Find where the given text appears and provide that cell's center as [x, y] coordinate. 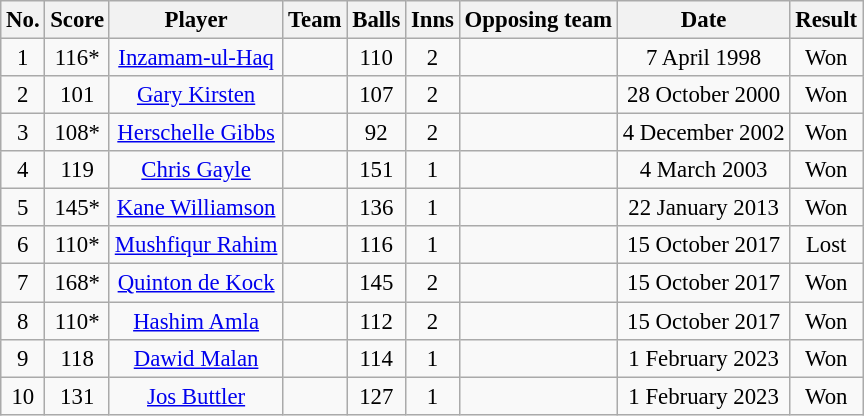
Balls [376, 20]
Kane Williamson [196, 208]
Inzamam-ul-Haq [196, 58]
Hashim Amla [196, 321]
8 [23, 321]
22 January 2013 [704, 208]
145* [78, 208]
Lost [826, 245]
Chris Gayle [196, 170]
5 [23, 208]
Result [826, 20]
101 [78, 95]
168* [78, 283]
127 [376, 396]
10 [23, 396]
112 [376, 321]
Mushfiqur Rahim [196, 245]
145 [376, 283]
131 [78, 396]
3 [23, 133]
7 [23, 283]
Quinton de Kock [196, 283]
Player [196, 20]
4 March 2003 [704, 170]
Herschelle Gibbs [196, 133]
151 [376, 170]
Jos Buttler [196, 396]
6 [23, 245]
7 April 1998 [704, 58]
4 [23, 170]
114 [376, 358]
136 [376, 208]
Gary Kirsten [196, 95]
Inns [433, 20]
Dawid Malan [196, 358]
Opposing team [538, 20]
Score [78, 20]
107 [376, 95]
119 [78, 170]
92 [376, 133]
No. [23, 20]
110 [376, 58]
Team [315, 20]
28 October 2000 [704, 95]
116* [78, 58]
108* [78, 133]
9 [23, 358]
Date [704, 20]
118 [78, 358]
4 December 2002 [704, 133]
116 [376, 245]
